Return [x, y] of the center of cell containing provided text 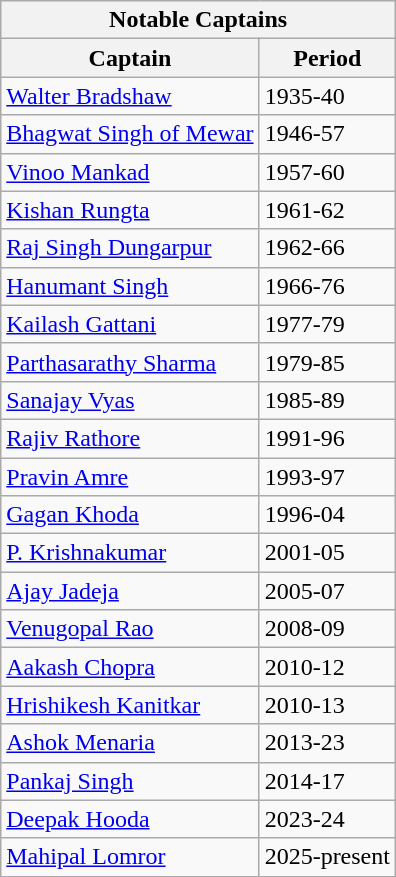
Notable Captains [198, 20]
1977-79 [327, 324]
2010-12 [327, 667]
1957-60 [327, 172]
Mahipal Lomror [130, 857]
1993-97 [327, 477]
2005-07 [327, 591]
1996-04 [327, 515]
Deepak Hooda [130, 819]
2008-09 [327, 629]
2010-13 [327, 705]
2001-05 [327, 553]
P. Krishnakumar [130, 553]
Kailash Gattani [130, 324]
Captain [130, 58]
1966-76 [327, 286]
Sanajay Vyas [130, 400]
1991-96 [327, 438]
2023-24 [327, 819]
Ajay Jadeja [130, 591]
1979-85 [327, 362]
Vinoo Mankad [130, 172]
Venugopal Rao [130, 629]
Kishan Rungta [130, 210]
2025-present [327, 857]
Gagan Khoda [130, 515]
Hrishikesh Kanitkar [130, 705]
Ashok Menaria [130, 743]
Pankaj Singh [130, 781]
Rajiv Rathore [130, 438]
Bhagwat Singh of Mewar [130, 134]
2014-17 [327, 781]
1946-57 [327, 134]
2013-23 [327, 743]
1961-62 [327, 210]
Walter Bradshaw [130, 96]
Pravin Amre [130, 477]
Aakash Chopra [130, 667]
Raj Singh Dungarpur [130, 248]
Period [327, 58]
1962-66 [327, 248]
1985-89 [327, 400]
Hanumant Singh [130, 286]
Parthasarathy Sharma [130, 362]
1935-40 [327, 96]
